Return [x, y] of the center of cell containing provided text 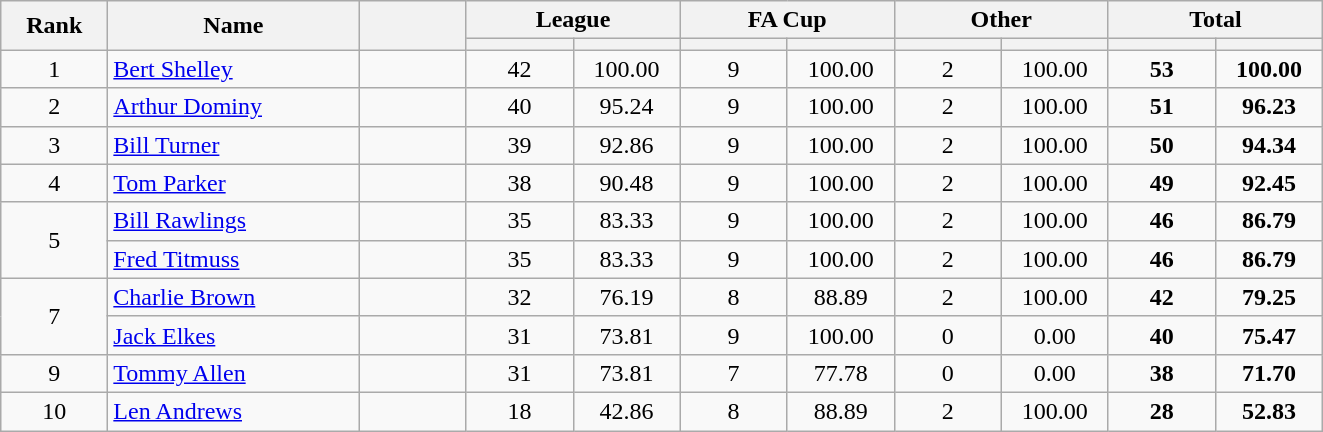
10 [54, 411]
76.19 [626, 297]
53 [1162, 69]
18 [520, 411]
50 [1162, 145]
32 [520, 297]
90.48 [626, 183]
Tom Parker [234, 183]
52.83 [1268, 411]
75.47 [1268, 335]
League [573, 20]
Tommy Allen [234, 373]
1 [54, 69]
Charlie Brown [234, 297]
Name [234, 26]
Arthur Dominy [234, 107]
92.45 [1268, 183]
92.86 [626, 145]
Total [1215, 20]
94.34 [1268, 145]
Bill Rawlings [234, 221]
Len Andrews [234, 411]
49 [1162, 183]
28 [1162, 411]
71.70 [1268, 373]
5 [54, 240]
79.25 [1268, 297]
Bert Shelley [234, 69]
Rank [54, 26]
Other [1001, 20]
FA Cup [787, 20]
39 [520, 145]
Jack Elkes [234, 335]
42.86 [626, 411]
3 [54, 145]
77.78 [840, 373]
96.23 [1268, 107]
95.24 [626, 107]
51 [1162, 107]
Bill Turner [234, 145]
4 [54, 183]
Fred Titmuss [234, 259]
